Return the [x, y] coordinate for the center point of the cell that contains the specified text.  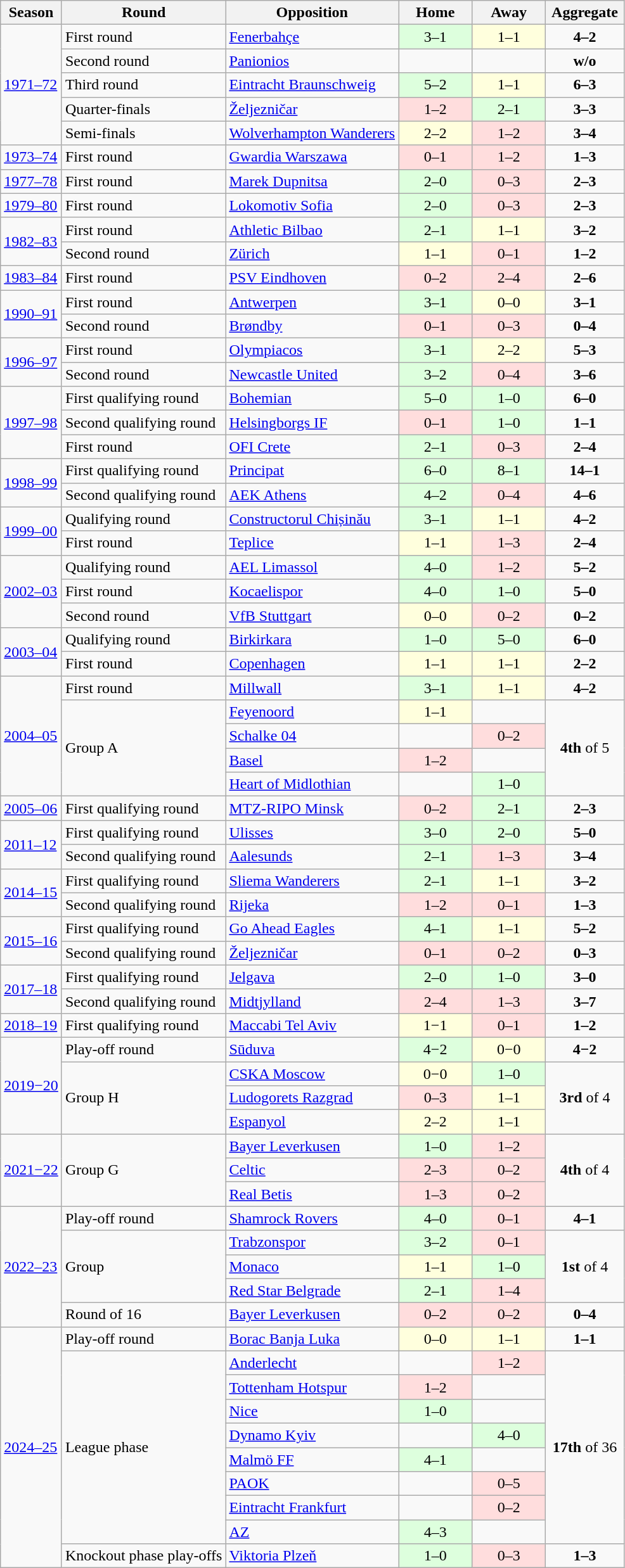
4–6 [585, 495]
Helsingborgs IF [312, 423]
1983–84 [32, 277]
VfB Stuttgart [312, 615]
1982–83 [32, 241]
Feyenoord [312, 712]
Millwall [312, 687]
1999–00 [32, 531]
Ulisses [312, 832]
Eintracht Frankfurt [312, 1508]
2002–03 [32, 591]
Wolverhampton Wanderers [312, 133]
Aggregate [585, 13]
1998–99 [32, 483]
2021−22 [32, 1170]
Marek Dupnitsa [312, 181]
1971–72 [32, 85]
Espanyol [312, 1122]
2014–15 [32, 893]
1–4 [509, 1291]
PSV Eindhoven [312, 277]
Viktoria Plzeň [312, 1556]
2018–19 [32, 1025]
Rijeka [312, 905]
Anderlecht [312, 1363]
Zürich [312, 253]
Maccabi Tel Aviv [312, 1025]
Antwerpen [312, 302]
Principat [312, 471]
Tottenham Hotspur [312, 1387]
Schalke 04 [312, 736]
8–1 [509, 471]
Sūduva [312, 1049]
Birkirkara [312, 639]
0–5 [509, 1484]
Kocaelispor [312, 591]
Aalesunds [312, 857]
6–3 [585, 85]
Dynamo Kyiv [312, 1435]
Third round [143, 85]
3rd of 4 [585, 1098]
Ludogorets Razgrad [312, 1098]
Teplice [312, 543]
4–3 [435, 1532]
Monaco [312, 1266]
Malmö FF [312, 1459]
2015–16 [32, 941]
1996–97 [32, 362]
Panionios [312, 61]
AEL Limassol [312, 567]
1979–80 [32, 205]
Eintracht Braunschweig [312, 85]
3–3 [585, 109]
Athletic Bilbao [312, 229]
2–6 [585, 277]
PAOK [312, 1484]
2003–04 [32, 651]
AEK Athens [312, 495]
Season [32, 13]
OFI Crete [312, 447]
1977–78 [32, 181]
Celtic [312, 1170]
Group H [143, 1098]
4th of 4 [585, 1170]
Jelgava [312, 977]
Group A [143, 748]
2005–06 [32, 808]
3–6 [585, 374]
Bohemian [312, 398]
Real Betis [312, 1194]
Quarter-finals [143, 109]
Fenerbahçe [312, 37]
Nice [312, 1411]
1973–74 [32, 157]
Olympiacos [312, 350]
Brøndby [312, 326]
Away [509, 13]
Opposition [312, 13]
CSKA Moscow [312, 1074]
Sliema Wanderers [312, 881]
w/o [585, 61]
Constructorul Chișinău [312, 519]
Newcastle United [312, 374]
Trabzonspor [312, 1242]
MTZ-RIPO Minsk [312, 808]
2022–23 [32, 1266]
4th of 5 [585, 748]
Red Star Belgrade [312, 1291]
Basel [312, 760]
3–7 [585, 1001]
2024–25 [32, 1447]
1990–91 [32, 314]
Borac Banja Luka [312, 1339]
Group G [143, 1170]
Gwardia Warszawa [312, 157]
17th of 36 [585, 1447]
Lokomotiv Sofia [312, 205]
Midtjylland [312, 1001]
2011–12 [32, 845]
Semi-finals [143, 133]
Go Ahead Eagles [312, 929]
Round [143, 13]
1997–98 [32, 423]
Copenhagen [312, 663]
14–1 [585, 471]
Round of 16 [143, 1315]
Knockout phase play-offs [143, 1556]
1−1 [435, 1025]
Home [435, 13]
Heart of Midlothian [312, 784]
1st of 4 [585, 1266]
2004–05 [32, 736]
League phase [143, 1447]
Shamrock Rovers [312, 1218]
5–3 [585, 350]
2017–18 [32, 989]
AZ [312, 1532]
Group [143, 1266]
2019−20 [32, 1085]
